Return the [X, Y] coordinate for the center point of the cell that contains the specified text.  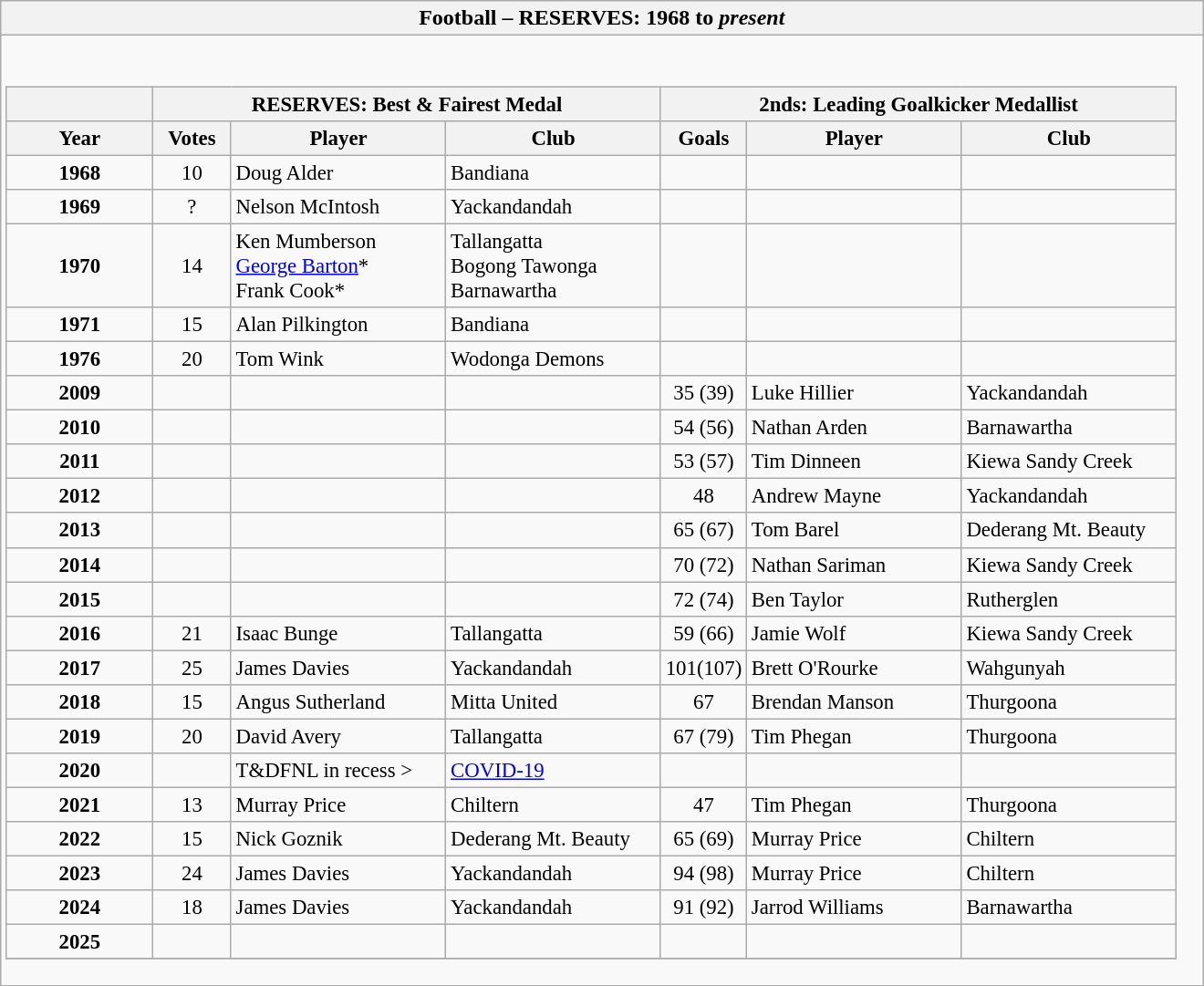
Ken MumbersonGeorge Barton*Frank Cook* [338, 265]
2017 [80, 668]
67 [703, 701]
53 (57) [703, 462]
TallangattaBogong TawongaBarnawartha [554, 265]
Wodonga Demons [554, 358]
2014 [80, 565]
Tom Barel [855, 530]
Nathan Arden [855, 428]
70 (72) [703, 565]
Doug Alder [338, 172]
Jamie Wolf [855, 633]
Wahgunyah [1069, 668]
1969 [80, 207]
65 (69) [703, 839]
2022 [80, 839]
2011 [80, 462]
91 (92) [703, 908]
RESERVES: Best & Fairest Medal [407, 104]
COVID-19 [554, 771]
1970 [80, 265]
2018 [80, 701]
25 [192, 668]
48 [703, 496]
2nds: Leading Goalkicker Medallist [918, 104]
Football – RESERVES: 1968 to present [602, 18]
Luke Hillier [855, 393]
Alan Pilkington [338, 325]
2013 [80, 530]
14 [192, 265]
Goals [703, 138]
1968 [80, 172]
13 [192, 804]
67 (79) [703, 736]
24 [192, 873]
Nick Goznik [338, 839]
Isaac Bunge [338, 633]
94 (98) [703, 873]
Jarrod Williams [855, 908]
2010 [80, 428]
18 [192, 908]
2023 [80, 873]
101(107) [703, 668]
Ben Taylor [855, 599]
? [192, 207]
Nelson McIntosh [338, 207]
72 (74) [703, 599]
Nathan Sariman [855, 565]
Andrew Mayne [855, 496]
David Avery [338, 736]
10 [192, 172]
2019 [80, 736]
2024 [80, 908]
1971 [80, 325]
2016 [80, 633]
Angus Sutherland [338, 701]
2012 [80, 496]
Votes [192, 138]
21 [192, 633]
Brendan Manson [855, 701]
Tim Dinneen [855, 462]
2009 [80, 393]
54 (56) [703, 428]
2020 [80, 771]
T&DFNL in recess > [338, 771]
Brett O'Rourke [855, 668]
2025 [80, 942]
65 (67) [703, 530]
47 [703, 804]
Tom Wink [338, 358]
Rutherglen [1069, 599]
2021 [80, 804]
35 (39) [703, 393]
59 (66) [703, 633]
2015 [80, 599]
Mitta United [554, 701]
Year [80, 138]
1976 [80, 358]
